Provide the (x, y) coordinate of the cell's center where the given text is located.  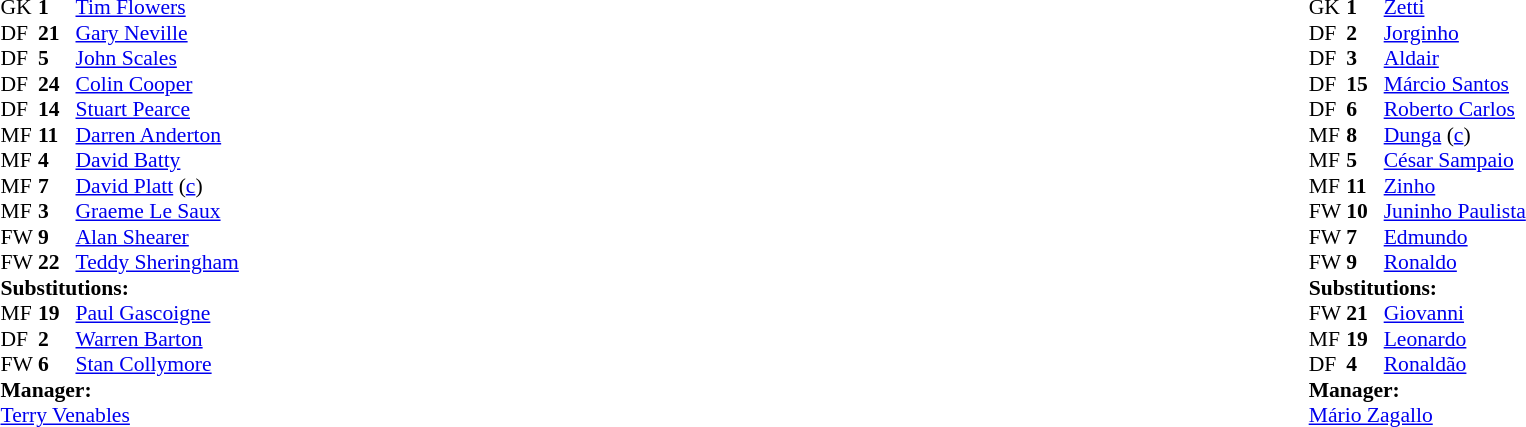
Teddy Sheringham (158, 263)
22 (57, 263)
Stan Collymore (158, 365)
Giovanni (1455, 313)
Stuart Pearce (158, 109)
Zinho (1455, 186)
Dunga (c) (1455, 135)
Márcio Santos (1455, 84)
Edmundo (1455, 237)
Darren Anderton (158, 135)
Aldair (1455, 59)
Gary Neville (158, 33)
Ronaldo (1455, 263)
César Sampaio (1455, 161)
David Batty (158, 161)
Juninho Paulista (1455, 211)
14 (57, 109)
24 (57, 84)
Warren Barton (158, 339)
Graeme Le Saux (158, 211)
15 (1365, 84)
Colin Cooper (158, 84)
Paul Gascoigne (158, 313)
Leonardo (1455, 339)
Jorginho (1455, 33)
David Platt (c) (158, 186)
8 (1365, 135)
John Scales (158, 59)
Ronaldão (1455, 365)
Alan Shearer (158, 237)
10 (1365, 211)
Roberto Carlos (1455, 109)
